Capture the cell that displays the provided text and extract its [x, y] central coordinate. 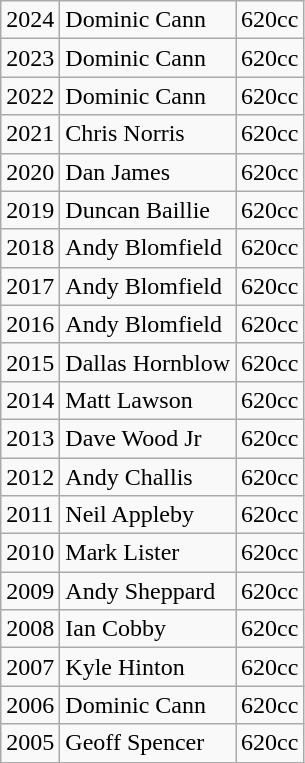
2009 [30, 591]
2005 [30, 743]
Dan James [148, 172]
Mark Lister [148, 553]
2024 [30, 20]
2020 [30, 172]
2017 [30, 286]
Andy Challis [148, 477]
2018 [30, 248]
2015 [30, 362]
Ian Cobby [148, 629]
2010 [30, 553]
2023 [30, 58]
2016 [30, 324]
Matt Lawson [148, 400]
Duncan Baillie [148, 210]
2014 [30, 400]
2012 [30, 477]
Neil Appleby [148, 515]
Andy Sheppard [148, 591]
Kyle Hinton [148, 667]
2022 [30, 96]
2019 [30, 210]
2007 [30, 667]
2011 [30, 515]
2013 [30, 438]
2008 [30, 629]
Chris Norris [148, 134]
2006 [30, 705]
Dave Wood Jr [148, 438]
2021 [30, 134]
Dallas Hornblow [148, 362]
Geoff Spencer [148, 743]
